Locate the cell with the specified text and output its (X, Y) center coordinate. 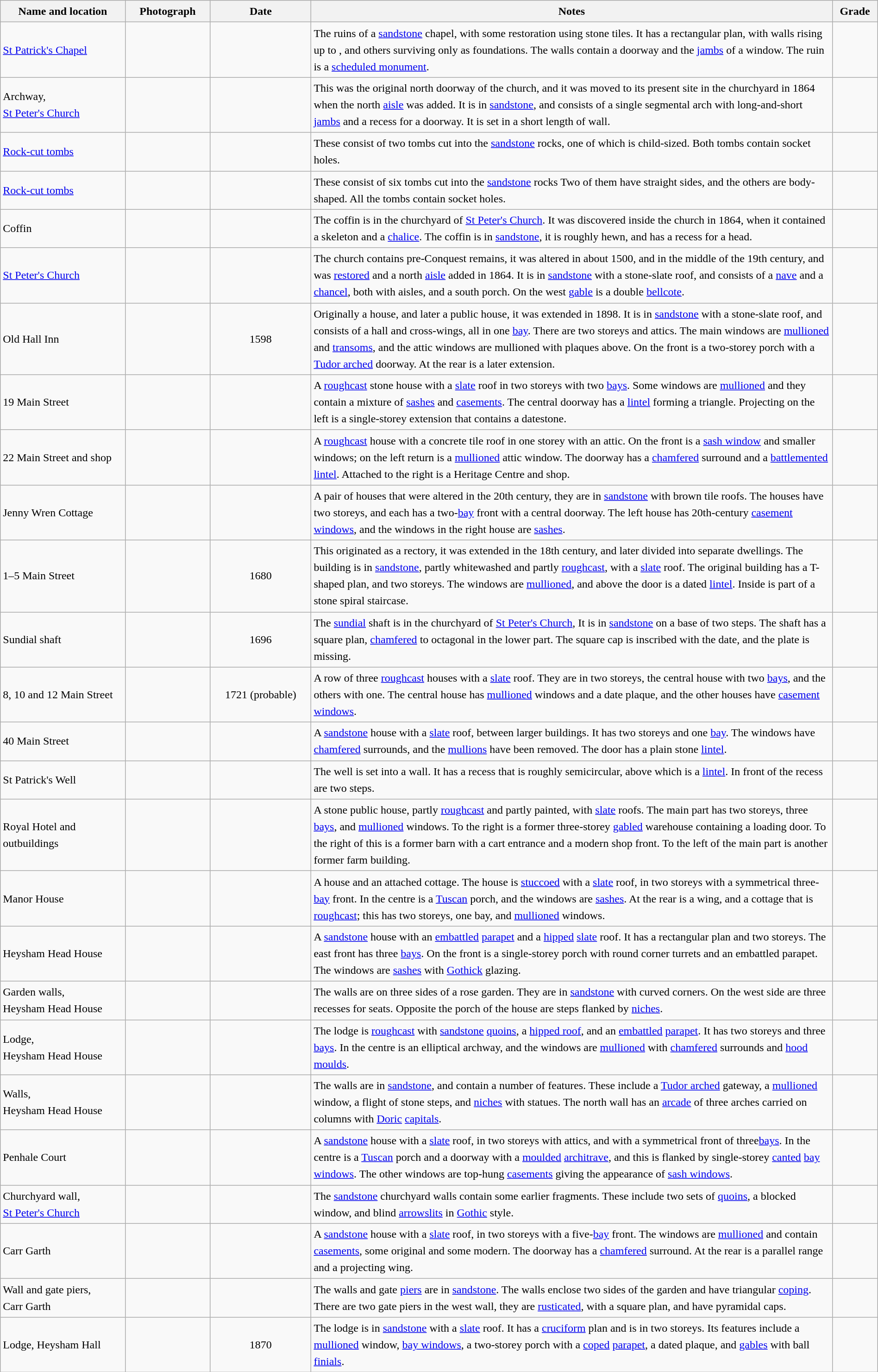
Royal Hotel and outbuildings (63, 835)
St Patrick's Well (63, 780)
St Patrick's Chapel (63, 50)
Churchyard wall,St Peter's Church (63, 1204)
22 Main Street and shop (63, 457)
1–5 Main Street (63, 576)
Wall and gate piers,Carr Garth (63, 1297)
The well is set into a wall. It has a recess that is roughly semicircular, above which is a lintel. In front of the recess are two steps. (571, 780)
Notes (571, 11)
Penhale Court (63, 1158)
Name and location (63, 11)
Grade (855, 11)
These consist of two tombs cut into the sandstone rocks, one of which is child-sized. Both tombs contain socket holes. (571, 152)
Photograph (168, 11)
1598 (261, 339)
1721 (probable) (261, 695)
Manor House (63, 898)
40 Main Street (63, 742)
Garden walls,Heysham Head House (63, 1000)
1680 (261, 576)
Old Hall Inn (63, 339)
1696 (261, 640)
Date (261, 11)
19 Main Street (63, 402)
Heysham Head House (63, 954)
Walls,Heysham Head House (63, 1102)
1870 (261, 1345)
St Peter's Church (63, 275)
8, 10 and 12 Main Street (63, 695)
Sundial shaft (63, 640)
Lodge, Heysham Hall (63, 1345)
Lodge,Heysham Head House (63, 1047)
Archway,St Peter's Church (63, 105)
Coffin (63, 229)
Carr Garth (63, 1251)
Jenny Wren Cottage (63, 512)
